Determine the [X, Y] coordinate at the center of the cell enclosing the given text.  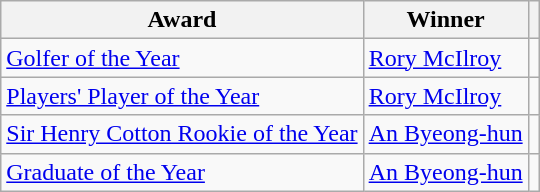
Award [182, 20]
Players' Player of the Year [182, 96]
Winner [446, 20]
Golfer of the Year [182, 58]
Sir Henry Cotton Rookie of the Year [182, 134]
Graduate of the Year [182, 172]
